Pinpoint the cell where the given text exists, returning its (x, y) midpoint coordinate. 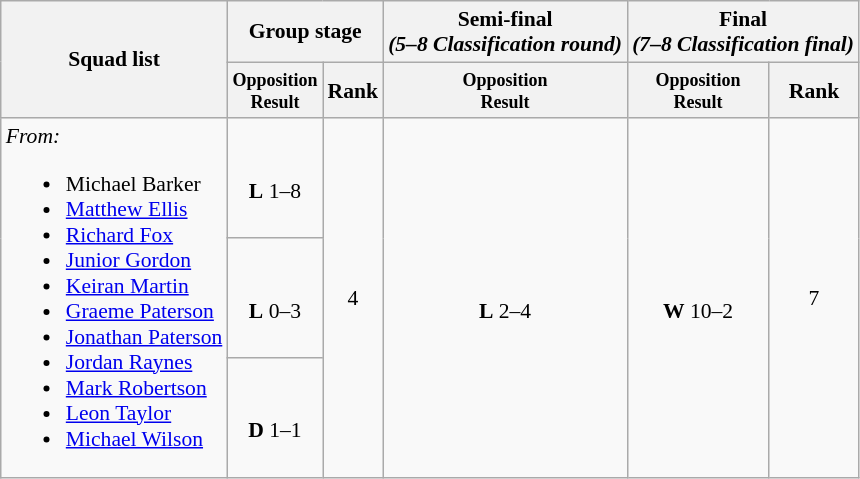
Final(7–8 Classification final) (743, 32)
7 (814, 298)
L 2–4 (505, 298)
4 (354, 298)
Group stage (305, 32)
Squad list (114, 60)
W 10–2 (698, 298)
L 0–3 (274, 298)
Semi-final(5–8 Classification round) (505, 32)
D 1–1 (274, 418)
L 1–8 (274, 179)
